Scan for the cell matching the given text and deliver its [X, Y] coordinate at center. 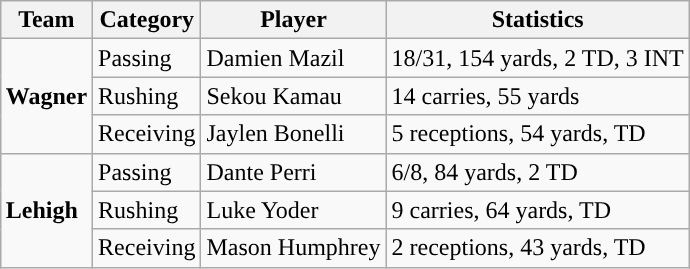
5 receptions, 54 yards, TD [538, 134]
Jaylen Bonelli [294, 134]
Wagner [46, 96]
6/8, 84 yards, 2 TD [538, 172]
Category [147, 20]
Lehigh [46, 210]
Player [294, 20]
14 carries, 55 yards [538, 96]
18/31, 154 yards, 2 TD, 3 INT [538, 58]
Sekou Kamau [294, 96]
Dante Perri [294, 172]
Mason Humphrey [294, 248]
Damien Mazil [294, 58]
2 receptions, 43 yards, TD [538, 248]
Team [46, 20]
Statistics [538, 20]
Luke Yoder [294, 210]
9 carries, 64 yards, TD [538, 210]
